Return (x, y) of the center of cell containing provided text 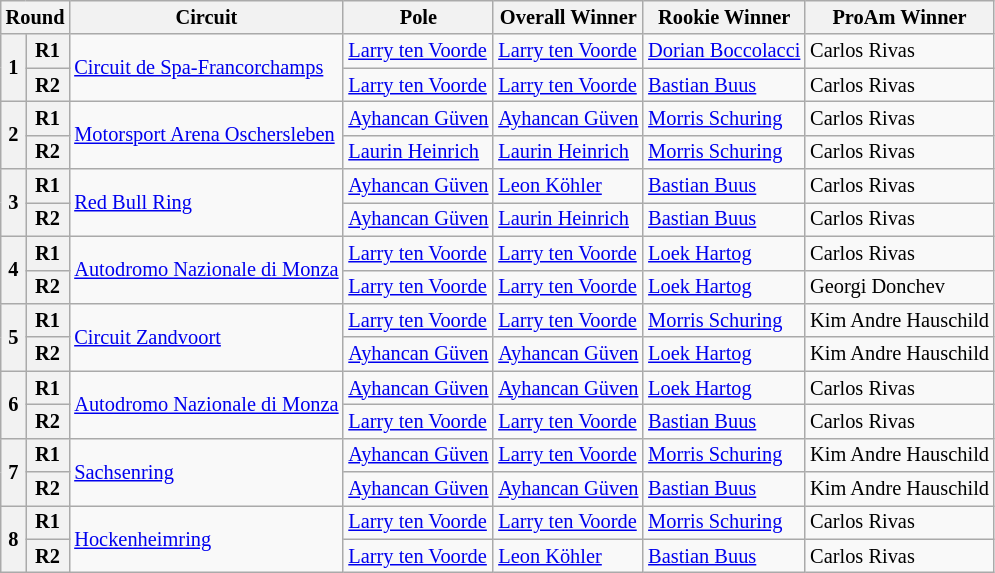
Georgi Donchev (900, 287)
Circuit Zandvoort (206, 336)
4 (14, 270)
ProAm Winner (900, 17)
Round (36, 17)
Circuit de Spa-Francorchamps (206, 68)
Sachsenring (206, 472)
1 (14, 68)
2 (14, 134)
6 (14, 404)
3 (14, 202)
5 (14, 336)
Red Bull Ring (206, 202)
Circuit (206, 17)
Hockenheimring (206, 538)
Overall Winner (568, 17)
Pole (418, 17)
Dorian Boccolacci (724, 51)
Rookie Winner (724, 17)
8 (14, 538)
Motorsport Arena Oschersleben (206, 134)
7 (14, 472)
